Detect which cell encompasses the target text, then output its [X, Y] center coordinate. 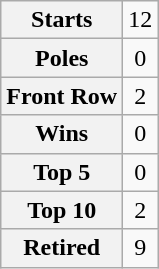
9 [140, 248]
12 [140, 20]
Starts [62, 20]
Top 5 [62, 172]
Wins [62, 134]
Poles [62, 58]
Retired [62, 248]
Top 10 [62, 210]
Front Row [62, 96]
